Locate the cell with the specified text and output its (x, y) center coordinate. 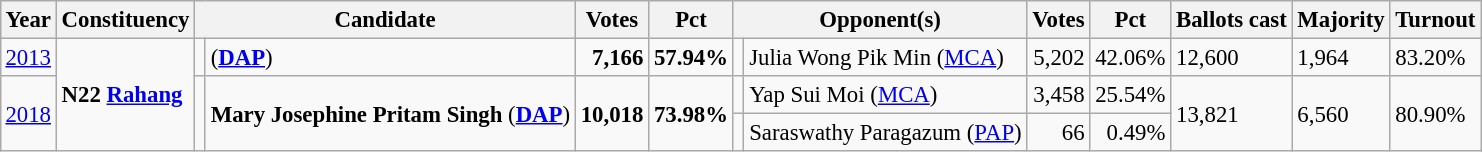
Julia Wong Pik Min (MCA) (886, 57)
7,166 (612, 57)
Candidate (386, 20)
73.98% (692, 114)
Opponent(s) (880, 20)
3,458 (1058, 95)
13,821 (1232, 114)
N22 Rahang (125, 94)
80.90% (1436, 114)
5,202 (1058, 57)
2018 (28, 114)
6,560 (1341, 114)
Majority (1341, 20)
Yap Sui Moi (MCA) (886, 95)
Turnout (1436, 20)
Saraswathy Paragazum (PAP) (886, 133)
Ballots cast (1232, 20)
10,018 (612, 114)
42.06% (1130, 57)
25.54% (1130, 95)
Constituency (125, 20)
0.49% (1130, 133)
66 (1058, 133)
(DAP) (390, 57)
1,964 (1341, 57)
83.20% (1436, 57)
2013 (28, 57)
Mary Josephine Pritam Singh (DAP) (390, 114)
Year (28, 20)
12,600 (1232, 57)
57.94% (692, 57)
